Determine the [x, y] coordinate at the center of the cell enclosing the given text.  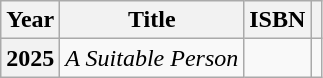
2025 [30, 58]
A Suitable Person [152, 58]
ISBN [278, 20]
Title [152, 20]
Year [30, 20]
